Determine the (x, y) coordinate at the center of the cell enclosing the given text.  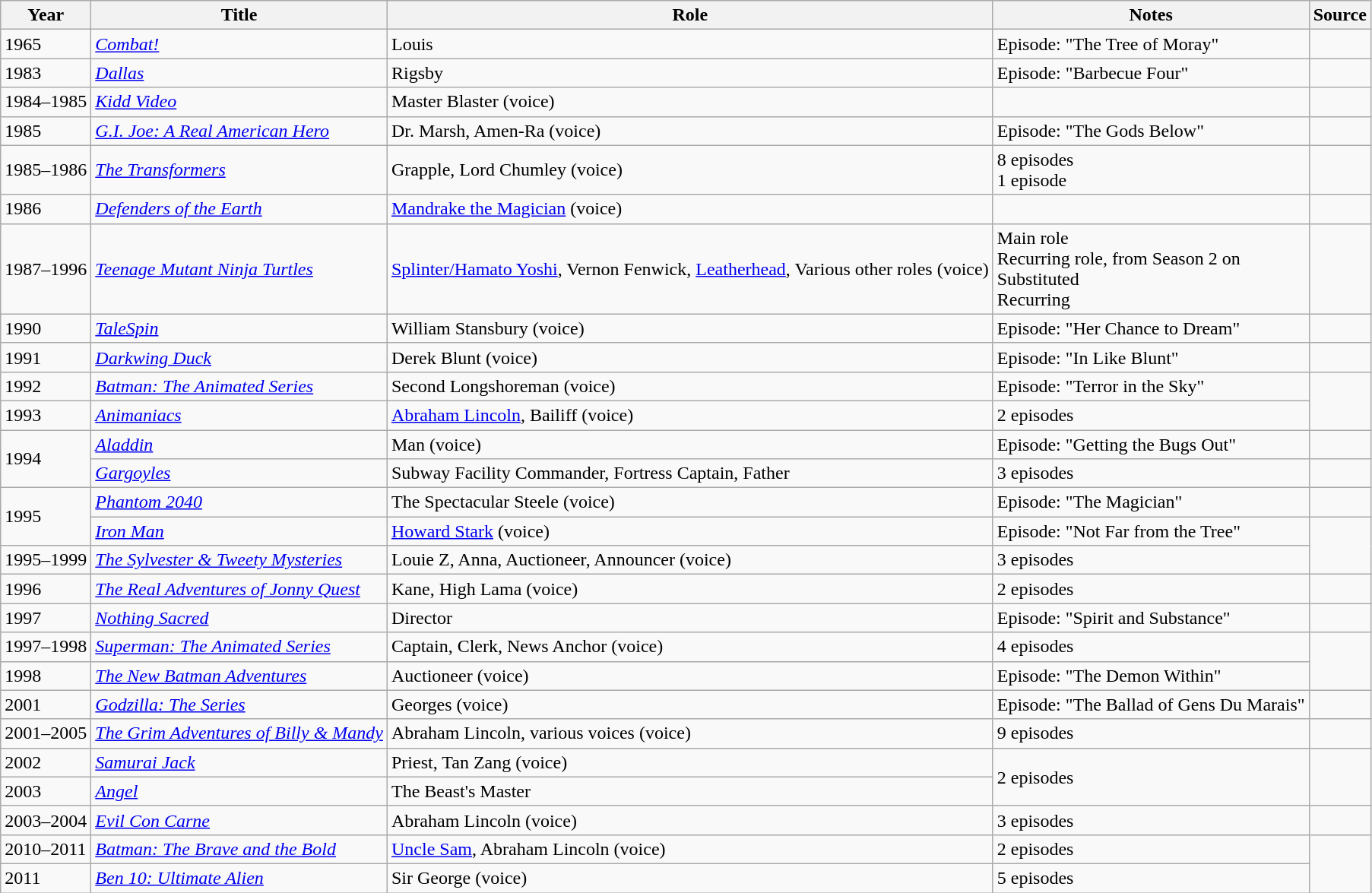
Iron Man (239, 531)
Teenage Mutant Ninja Turtles (239, 269)
Episode: "Spirit and Substance" (1151, 618)
Abraham Lincoln (voice) (690, 820)
4 episodes (1151, 647)
Episode: "The Magician" (1151, 502)
1997 (46, 618)
Episode: "Terror in the Sky" (1151, 386)
1983 (46, 73)
1984–1985 (46, 102)
1993 (46, 415)
Kane, High Lama (voice) (690, 589)
Louis (690, 44)
Aladdin (239, 445)
Episode: "Not Far from the Tree" (1151, 531)
Darkwing Duck (239, 357)
Batman: The Brave and the Bold (239, 849)
Abraham Lincoln, various voices (voice) (690, 733)
Angel (239, 791)
Notes (1151, 15)
9 episodes (1151, 733)
1994 (46, 459)
1995 (46, 517)
Master Blaster (voice) (690, 102)
Phantom 2040 (239, 502)
8 episodes1 episode (1151, 170)
2011 (46, 878)
Episode: "The Gods Below" (1151, 131)
Evil Con Carne (239, 820)
1991 (46, 357)
The Transformers (239, 170)
Derek Blunt (voice) (690, 357)
G.I. Joe: A Real American Hero (239, 131)
2001–2005 (46, 733)
Episode: "The Demon Within" (1151, 676)
Howard Stark (voice) (690, 531)
2001 (46, 705)
1987–1996 (46, 269)
The Spectacular Steele (voice) (690, 502)
Gargoyles (239, 473)
Year (46, 15)
Second Longshoreman (voice) (690, 386)
Episode: "Getting the Bugs Out" (1151, 445)
1995–1999 (46, 560)
2003 (46, 791)
Batman: The Animated Series (239, 386)
William Stansbury (voice) (690, 328)
Main roleRecurring role, from Season 2 onSubstitutedRecurring (1151, 269)
Episode: "In Like Blunt" (1151, 357)
Auctioneer (voice) (690, 676)
Sir George (voice) (690, 878)
Georges (voice) (690, 705)
Superman: The Animated Series (239, 647)
1998 (46, 676)
Defenders of the Earth (239, 209)
TaleSpin (239, 328)
Dallas (239, 73)
Source (1339, 15)
Episode: "The Tree of Moray" (1151, 44)
Godzilla: The Series (239, 705)
Louie Z, Anna, Auctioneer, Announcer (voice) (690, 560)
Rigsby (690, 73)
Dr. Marsh, Amen-Ra (voice) (690, 131)
1996 (46, 589)
Director (690, 618)
Title (239, 15)
The Grim Adventures of Billy & Mandy (239, 733)
Combat! (239, 44)
1990 (46, 328)
Abraham Lincoln, Bailiff (voice) (690, 415)
The Sylvester & Tweety Mysteries (239, 560)
Man (voice) (690, 445)
Captain, Clerk, News Anchor (voice) (690, 647)
The Beast's Master (690, 791)
The New Batman Adventures (239, 676)
Priest, Tan Zang (voice) (690, 762)
Episode: "Her Chance to Dream" (1151, 328)
Uncle Sam, Abraham Lincoln (voice) (690, 849)
Role (690, 15)
1965 (46, 44)
Grapple, Lord Chumley (voice) (690, 170)
Splinter/Hamato Yoshi, Vernon Fenwick, Leatherhead, Various other roles (voice) (690, 269)
Ben 10: Ultimate Alien (239, 878)
2002 (46, 762)
2010–2011 (46, 849)
1985 (46, 131)
Kidd Video (239, 102)
Subway Facility Commander, Fortress Captain, Father (690, 473)
Animaniacs (239, 415)
Nothing Sacred (239, 618)
1997–1998 (46, 647)
The Real Adventures of Jonny Quest (239, 589)
Episode: "The Ballad of Gens Du Marais" (1151, 705)
2003–2004 (46, 820)
1992 (46, 386)
1986 (46, 209)
1985–1986 (46, 170)
5 episodes (1151, 878)
Samurai Jack (239, 762)
Mandrake the Magician (voice) (690, 209)
Episode: "Barbecue Four" (1151, 73)
